Pinpoint the cell where the given text exists, returning its [x, y] midpoint coordinate. 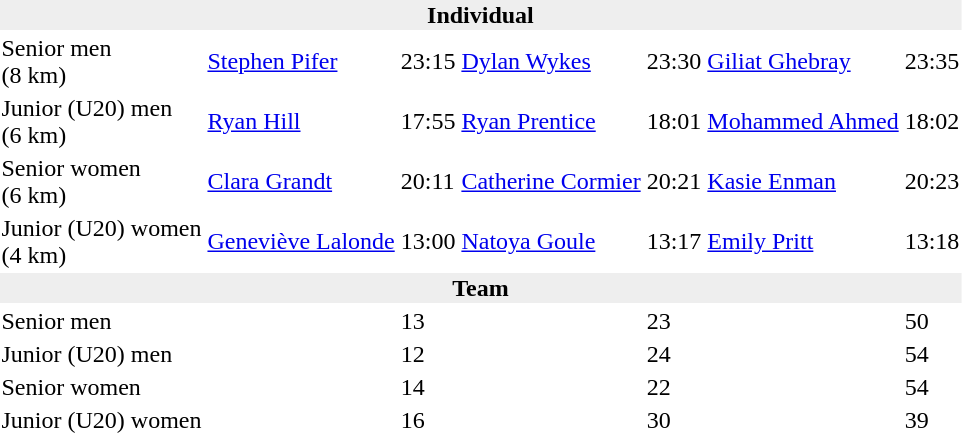
Geneviève Lalonde [301, 242]
Senior men(8 km) [102, 62]
24 [674, 354]
13:00 [428, 242]
23:15 [428, 62]
Individual [480, 15]
Team [480, 288]
13 [428, 321]
Senior men [102, 321]
17:55 [428, 122]
Dylan Wykes [551, 62]
23:35 [932, 62]
22 [674, 387]
Senior women [102, 387]
Giliat Ghebray [803, 62]
20:11 [428, 182]
13:17 [674, 242]
Kasie Enman [803, 182]
23 [674, 321]
Catherine Cormier [551, 182]
13:18 [932, 242]
Clara Grandt [301, 182]
12 [428, 354]
20:21 [674, 182]
Emily Pritt [803, 242]
Junior (U20) women(4 km) [102, 242]
Natoya Goule [551, 242]
Ryan Hill [301, 122]
Junior (U20) men(6 km) [102, 122]
18:01 [674, 122]
23:30 [674, 62]
14 [428, 387]
Mohammed Ahmed [803, 122]
50 [932, 321]
Senior women(6 km) [102, 182]
Stephen Pifer [301, 62]
20:23 [932, 182]
Ryan Prentice [551, 122]
18:02 [932, 122]
Junior (U20) men [102, 354]
